Return [X, Y] of the center of cell containing provided text 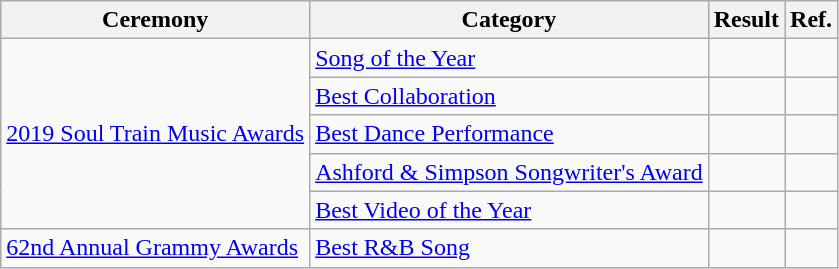
Best R&B Song [510, 248]
Ref. [812, 20]
Result [746, 20]
Best Video of the Year [510, 210]
Best Collaboration [510, 96]
Category [510, 20]
2019 Soul Train Music Awards [156, 134]
Song of the Year [510, 58]
Ashford & Simpson Songwriter's Award [510, 172]
Best Dance Performance [510, 134]
Ceremony [156, 20]
62nd Annual Grammy Awards [156, 248]
